Scan for the cell matching the given text and deliver its [X, Y] coordinate at center. 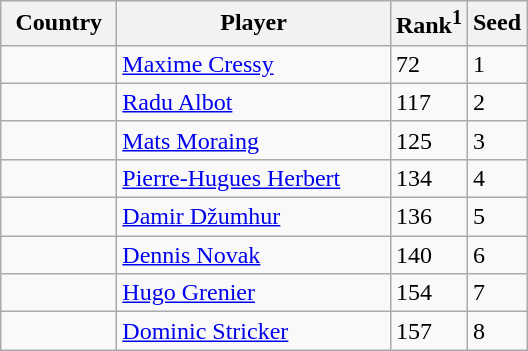
140 [428, 255]
8 [496, 331]
Dominic Stricker [254, 331]
117 [428, 102]
Rank1 [428, 24]
Radu Albot [254, 102]
157 [428, 331]
7 [496, 293]
Pierre-Hugues Herbert [254, 178]
Hugo Grenier [254, 293]
5 [496, 217]
Mats Moraing [254, 140]
Seed [496, 24]
3 [496, 140]
1 [496, 64]
134 [428, 178]
Maxime Cressy [254, 64]
125 [428, 140]
Country [59, 24]
2 [496, 102]
154 [428, 293]
136 [428, 217]
Damir Džumhur [254, 217]
6 [496, 255]
4 [496, 178]
Dennis Novak [254, 255]
72 [428, 64]
Player [254, 24]
